Scan for the cell matching the given text and deliver its [X, Y] coordinate at center. 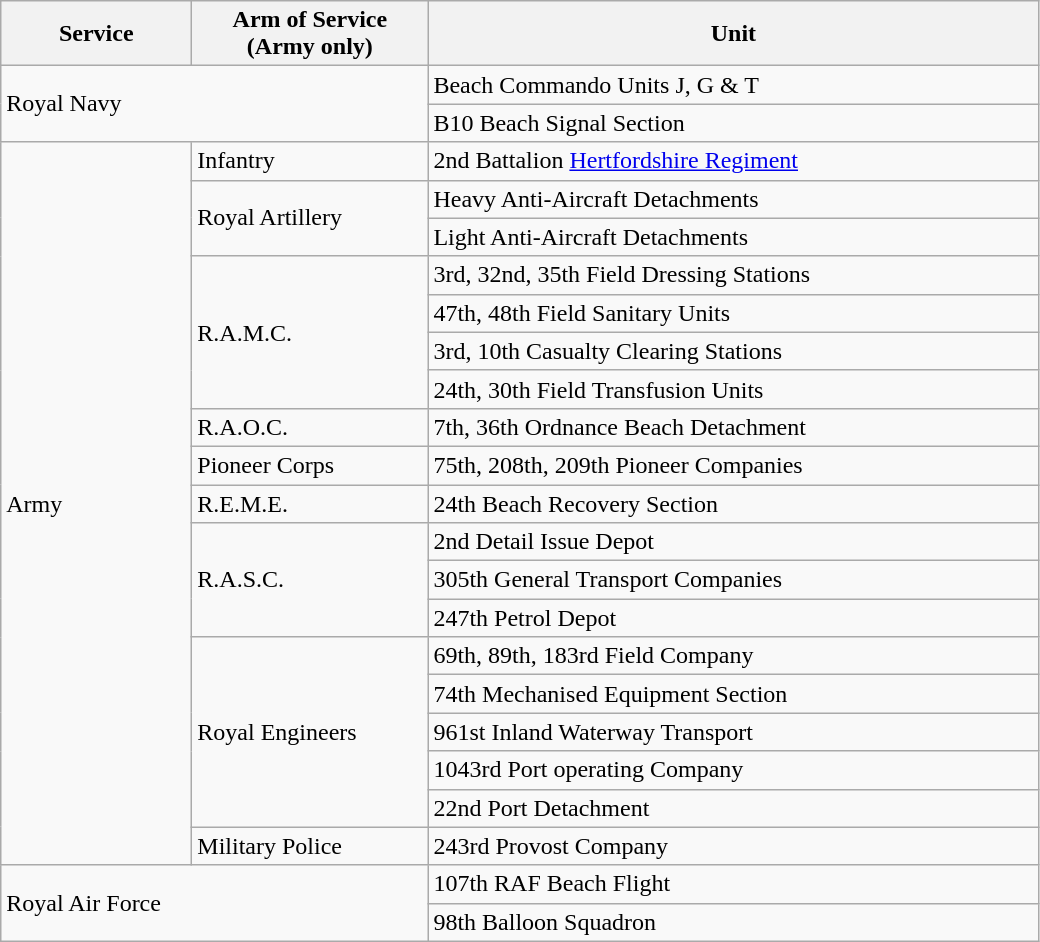
R.E.M.E. [310, 503]
74th Mechanised Equipment Section [734, 694]
Royal Air Force [214, 903]
75th, 208th, 209th Pioneer Companies [734, 465]
Pioneer Corps [310, 465]
R.A.O.C. [310, 427]
7th, 36th Ordnance Beach Detachment [734, 427]
243rd Provost Company [734, 846]
B10 Beach Signal Section [734, 123]
Army [96, 504]
Infantry [310, 161]
305th General Transport Companies [734, 580]
107th RAF Beach Flight [734, 884]
961st Inland Waterway Transport [734, 732]
Military Police [310, 846]
22nd Port Detachment [734, 808]
Royal Navy [214, 104]
3rd, 32nd, 35th Field Dressing Stations [734, 275]
Light Anti-Aircraft Detachments [734, 237]
247th Petrol Depot [734, 618]
2nd Battalion Hertfordshire Regiment [734, 161]
3rd, 10th Casualty Clearing Stations [734, 351]
24th, 30th Field Transfusion Units [734, 389]
47th, 48th Field Sanitary Units [734, 313]
Beach Commando Units J, G & T [734, 85]
Royal Artillery [310, 218]
1043rd Port operating Company [734, 770]
24th Beach Recovery Section [734, 503]
Service [96, 34]
2nd Detail Issue Depot [734, 542]
Arm of Service(Army only) [310, 34]
R.A.M.C. [310, 332]
98th Balloon Squadron [734, 922]
Royal Engineers [310, 732]
69th, 89th, 183rd Field Company [734, 656]
Unit [734, 34]
Heavy Anti-Aircraft Detachments [734, 199]
R.A.S.C. [310, 580]
